Search for the cell housing the specified text and yield its [X, Y] center coordinate. 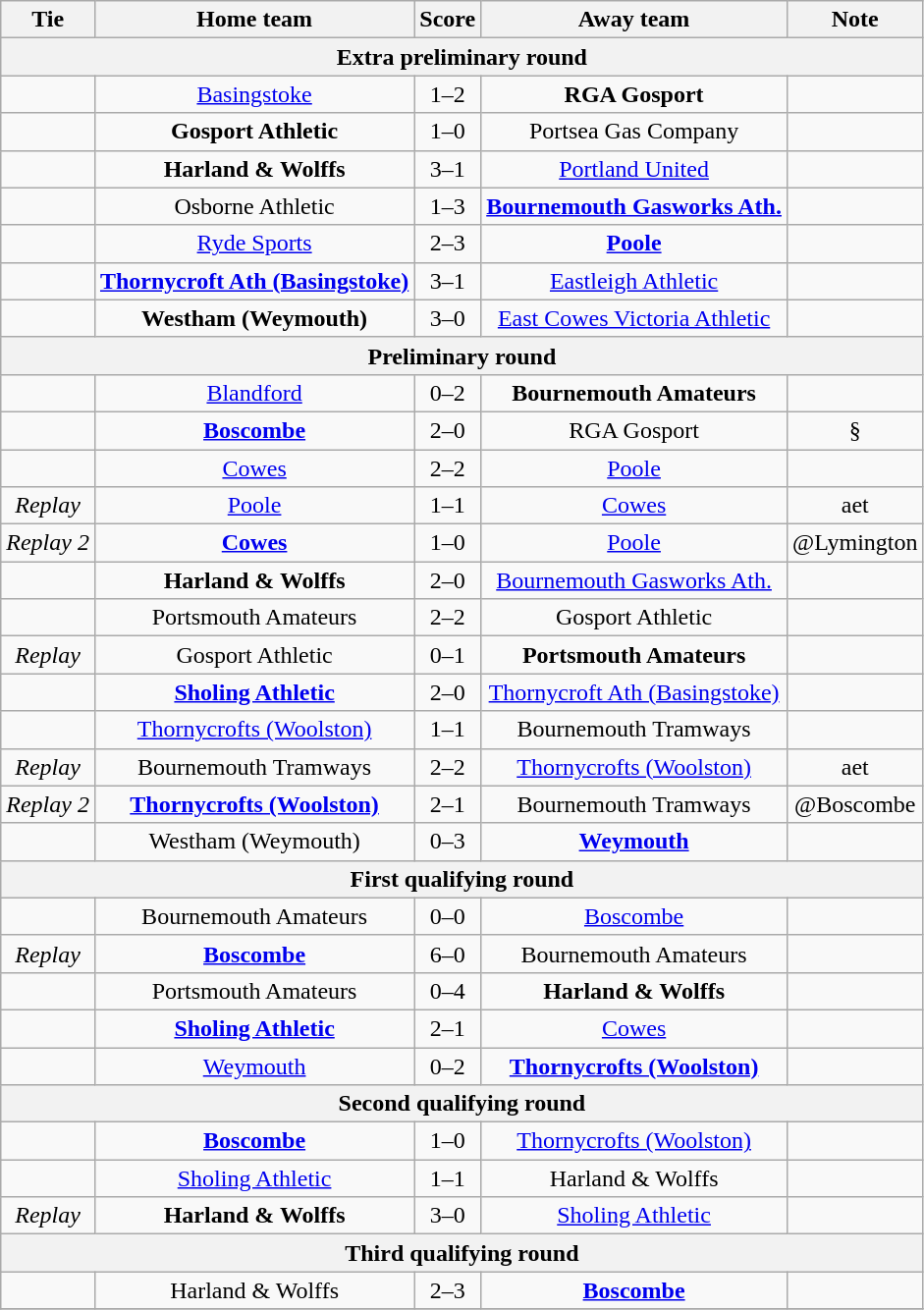
Third qualifying round [462, 1253]
First qualifying round [462, 879]
Ryde Sports [253, 244]
6–0 [448, 954]
Extra preliminary round [462, 57]
Basingstoke [253, 94]
Away team [634, 20]
0–4 [448, 991]
Score [448, 20]
§ [854, 430]
Tie [48, 20]
0–1 [448, 655]
Portsea Gas Company [634, 132]
Preliminary round [462, 355]
Eastleigh Athletic [634, 281]
Second qualifying round [462, 1104]
@Lymington [854, 543]
East Cowes Victoria Athletic [634, 318]
0–3 [448, 842]
Blandford [253, 393]
Osborne Athletic [253, 206]
Home team [253, 20]
1–3 [448, 206]
@Boscombe [854, 804]
0–0 [448, 916]
Note [854, 20]
1–2 [448, 94]
Portland United [634, 169]
